Locate the cell with the specified text and output its [x, y] center coordinate. 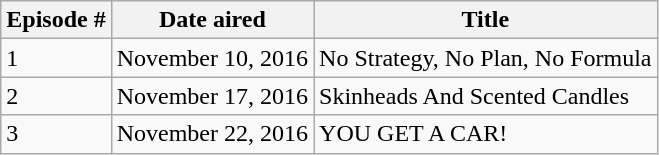
2 [56, 96]
No Strategy, No Plan, No Formula [486, 58]
1 [56, 58]
November 10, 2016 [212, 58]
YOU GET A CAR! [486, 134]
Skinheads And Scented Candles [486, 96]
November 22, 2016 [212, 134]
Episode # [56, 20]
Title [486, 20]
November 17, 2016 [212, 96]
Date aired [212, 20]
3 [56, 134]
